For the text-containing cell, return its midpoint in [x, y] coordinate format. 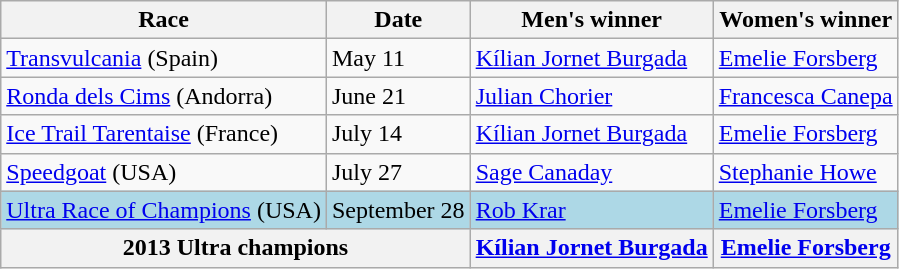
June 21 [398, 96]
Ice Trail Tarentaise (France) [164, 134]
September 28 [398, 210]
Sage Canaday [592, 172]
Ultra Race of Champions (USA) [164, 210]
Transvulcania (Spain) [164, 58]
Date [398, 20]
Stephanie Howe [806, 172]
Ronda dels Cims (Andorra) [164, 96]
July 14 [398, 134]
Race [164, 20]
Julian Chorier [592, 96]
Women's winner [806, 20]
2013 Ultra champions [236, 248]
Speedgoat (USA) [164, 172]
July 27 [398, 172]
Francesca Canepa [806, 96]
Men's winner [592, 20]
May 11 [398, 58]
Rob Krar [592, 210]
